Extract the [x, y] coordinate from the center of the cell holding the provided text.  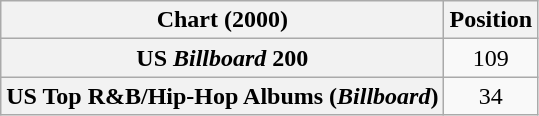
US Top R&B/Hip-Hop Albums (Billboard) [222, 96]
34 [491, 96]
Chart (2000) [222, 20]
US Billboard 200 [222, 58]
Position [491, 20]
109 [491, 58]
